Output the (X, Y) coordinate of the center of the cell containing the given text.  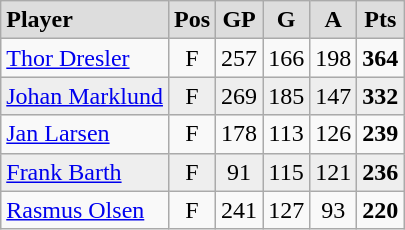
Thor Dresler (85, 58)
A (334, 20)
113 (286, 134)
127 (286, 210)
115 (286, 172)
121 (334, 172)
93 (334, 210)
GP (240, 20)
239 (380, 134)
241 (240, 210)
364 (380, 58)
236 (380, 172)
Pos (192, 20)
Player (85, 20)
126 (334, 134)
198 (334, 58)
91 (240, 172)
269 (240, 96)
178 (240, 134)
166 (286, 58)
257 (240, 58)
Johan Marklund (85, 96)
185 (286, 96)
Rasmus Olsen (85, 210)
Pts (380, 20)
332 (380, 96)
G (286, 20)
Jan Larsen (85, 134)
Frank Barth (85, 172)
147 (334, 96)
220 (380, 210)
